Pinpoint the cell where the given text exists, returning its (X, Y) midpoint coordinate. 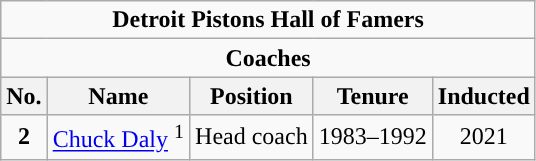
Inducted (484, 96)
Detroit Pistons Hall of Famers (268, 20)
Position (252, 96)
Coaches (268, 58)
2 (24, 138)
Chuck Daly 1 (118, 138)
2021 (484, 138)
1983–1992 (372, 138)
Head coach (252, 138)
Name (118, 96)
No. (24, 96)
Tenure (372, 96)
